Find where the given text appears and provide that cell's center as [x, y] coordinate. 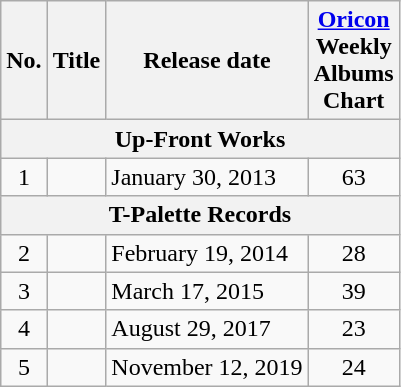
OriconWeeklyAlbumsChart [354, 60]
Title [76, 60]
Up-Front Works [200, 139]
T-Palette Records [200, 215]
August 29, 2017 [207, 329]
5 [24, 367]
39 [354, 291]
28 [354, 253]
1 [24, 177]
January 30, 2013 [207, 177]
February 19, 2014 [207, 253]
March 17, 2015 [207, 291]
Release date [207, 60]
24 [354, 367]
4 [24, 329]
November 12, 2019 [207, 367]
No. [24, 60]
3 [24, 291]
23 [354, 329]
63 [354, 177]
2 [24, 253]
